Provide the [x, y] coordinate of the cell's center where the given text is located.  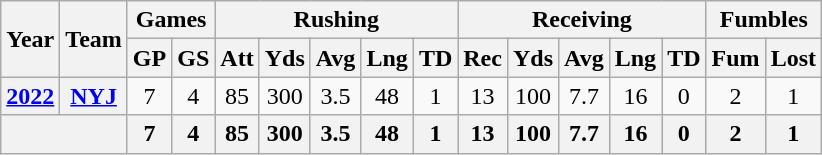
Games [170, 20]
Receiving [582, 20]
Rec [483, 58]
GP [149, 58]
Team [94, 39]
Lost [793, 58]
Fumbles [764, 20]
NYJ [94, 96]
Year [30, 39]
Rushing [336, 20]
Fum [736, 58]
GS [194, 58]
Att [237, 58]
2022 [30, 96]
